From the cell containing the given text, extract its center point as (x, y) coordinate. 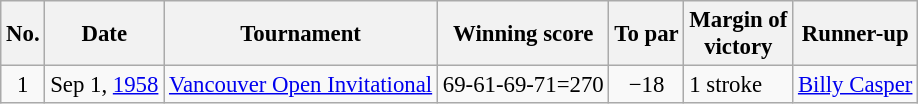
69-61-69-71=270 (523, 85)
Margin ofvictory (738, 34)
Runner-up (856, 34)
Vancouver Open Invitational (301, 85)
Billy Casper (856, 85)
Sep 1, 1958 (104, 85)
Date (104, 34)
No. (23, 34)
Winning score (523, 34)
To par (646, 34)
Tournament (301, 34)
1 (23, 85)
−18 (646, 85)
1 stroke (738, 85)
